Pinpoint the cell where the given text exists, returning its (x, y) midpoint coordinate. 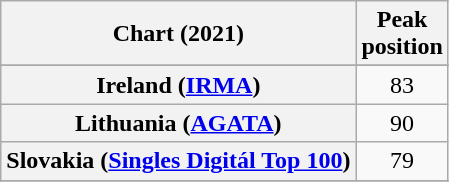
Slovakia (Singles Digitál Top 100) (178, 161)
Peakposition (402, 34)
Ireland (IRMA) (178, 85)
83 (402, 85)
Lithuania (AGATA) (178, 123)
90 (402, 123)
Chart (2021) (178, 34)
79 (402, 161)
